Search for the cell housing the specified text and yield its (X, Y) center coordinate. 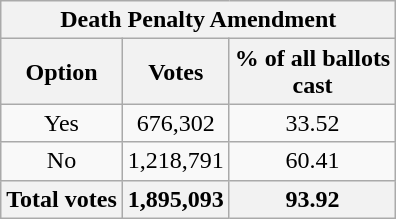
% of all ballotscast (312, 72)
676,302 (176, 123)
Death Penalty Amendment (198, 20)
No (62, 161)
93.92 (312, 199)
Votes (176, 72)
Option (62, 72)
Yes (62, 123)
1,218,791 (176, 161)
33.52 (312, 123)
60.41 (312, 161)
1,895,093 (176, 199)
Total votes (62, 199)
